For the text-containing cell, return its midpoint in (X, Y) coordinate format. 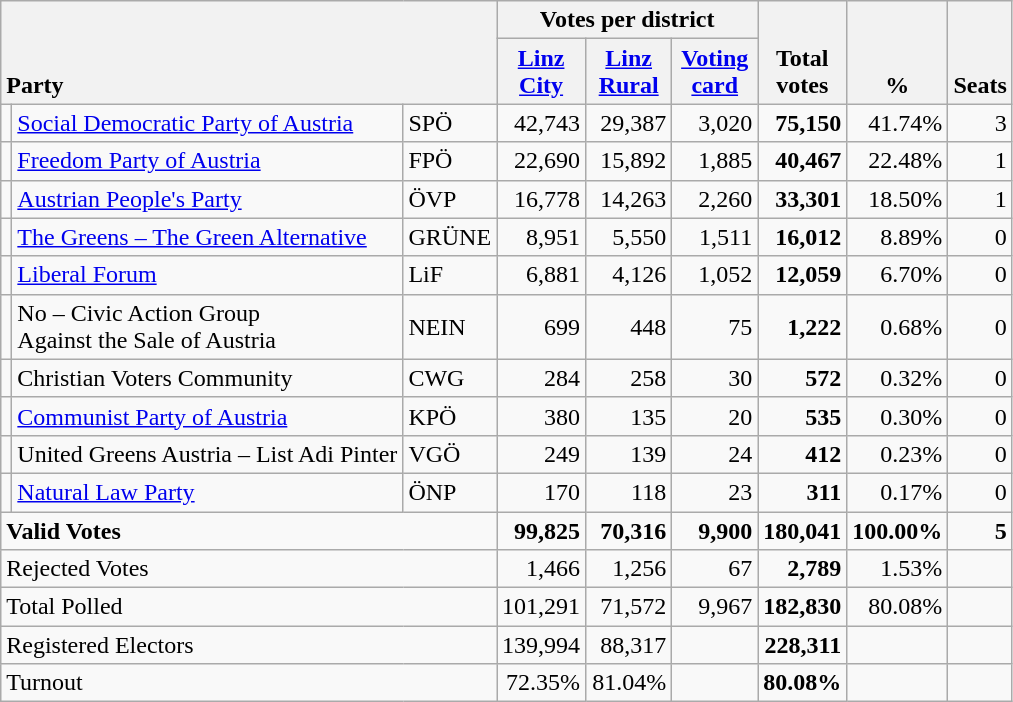
Votes per district (628, 20)
Austrian People's Party (208, 199)
8,951 (542, 237)
5 (980, 531)
70,316 (629, 531)
Liberal Forum (208, 275)
Christian Voters Community (208, 378)
41.74% (898, 123)
1,052 (715, 275)
1.53% (898, 569)
284 (542, 378)
30 (715, 378)
1,222 (802, 326)
LinzRural (629, 72)
Valid Votes (249, 531)
182,830 (802, 607)
GRÜNE (450, 237)
16,778 (542, 199)
VGÖ (450, 454)
1,511 (715, 237)
72.35% (542, 683)
15,892 (629, 161)
Party (249, 52)
Total Polled (249, 607)
380 (542, 416)
170 (542, 492)
ÖVP (450, 199)
20 (715, 416)
1,256 (629, 569)
24 (715, 454)
228,311 (802, 645)
448 (629, 326)
5,550 (629, 237)
Totalvotes (802, 52)
699 (542, 326)
535 (802, 416)
3 (980, 123)
FPÖ (450, 161)
0.32% (898, 378)
101,291 (542, 607)
22,690 (542, 161)
100.00% (898, 531)
NEIN (450, 326)
Votingcard (715, 72)
81.04% (629, 683)
Rejected Votes (249, 569)
6.70% (898, 275)
12,059 (802, 275)
75 (715, 326)
1,885 (715, 161)
Seats (980, 52)
180,041 (802, 531)
1,466 (542, 569)
Communist Party of Austria (208, 416)
258 (629, 378)
0.17% (898, 492)
Natural Law Party (208, 492)
9,967 (715, 607)
412 (802, 454)
Turnout (249, 683)
LiF (450, 275)
311 (802, 492)
ÖNP (450, 492)
United Greens Austria – List Adi Pinter (208, 454)
135 (629, 416)
2,260 (715, 199)
88,317 (629, 645)
The Greens – The Green Alternative (208, 237)
71,572 (629, 607)
249 (542, 454)
2,789 (802, 569)
22.48% (898, 161)
42,743 (542, 123)
40,467 (802, 161)
0.68% (898, 326)
SPÖ (450, 123)
67 (715, 569)
0.23% (898, 454)
18.50% (898, 199)
572 (802, 378)
75,150 (802, 123)
8.89% (898, 237)
No – Civic Action GroupAgainst the Sale of Austria (208, 326)
0.30% (898, 416)
KPÖ (450, 416)
29,387 (629, 123)
CWG (450, 378)
Social Democratic Party of Austria (208, 123)
33,301 (802, 199)
% (898, 52)
16,012 (802, 237)
23 (715, 492)
Freedom Party of Austria (208, 161)
3,020 (715, 123)
139,994 (542, 645)
99,825 (542, 531)
9,900 (715, 531)
139 (629, 454)
6,881 (542, 275)
118 (629, 492)
4,126 (629, 275)
LinzCity (542, 72)
14,263 (629, 199)
Registered Electors (249, 645)
